Determine the (x, y) coordinate at the center of the cell enclosing the given text.  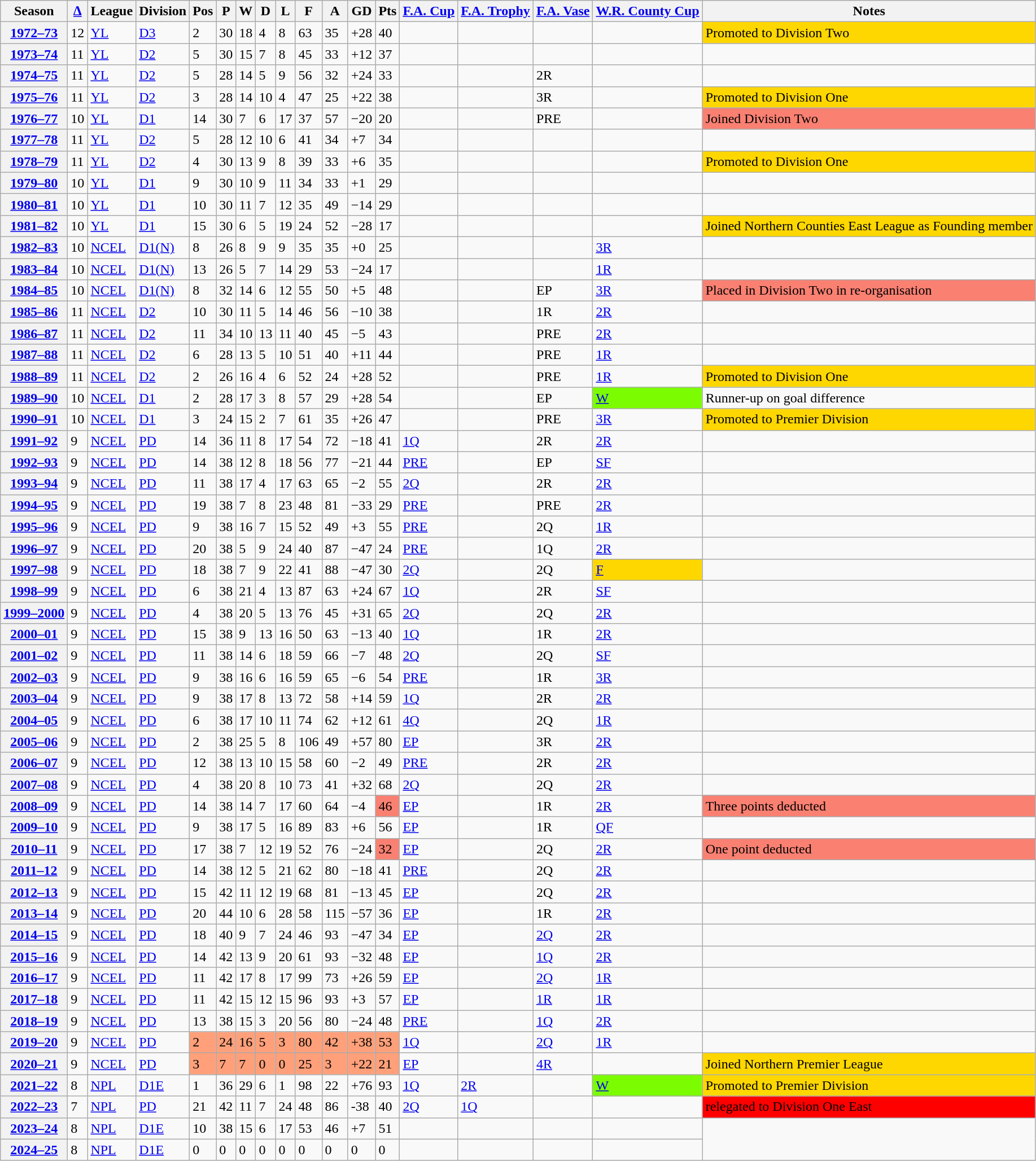
−28 (361, 226)
83 (335, 827)
106 (308, 742)
2016–17 (34, 978)
+32 (361, 785)
2020–21 (34, 1064)
−10 (361, 312)
2021–22 (34, 1085)
+57 (361, 742)
relegated to Division One East (869, 1107)
+31 (361, 612)
Pos (203, 11)
66 (335, 656)
1990–91 (34, 419)
23 (286, 505)
77 (335, 462)
86 (335, 1107)
2011–12 (34, 870)
1985–86 (34, 312)
98 (308, 1085)
−32 (361, 957)
67 (387, 591)
1997–98 (34, 569)
2005–06 (34, 742)
2012–13 (34, 892)
1978–79 (34, 161)
89 (308, 827)
88 (335, 569)
+38 (361, 1042)
-38 (361, 1107)
Joined Division Two (869, 119)
1983–84 (34, 269)
4R (563, 1064)
1992–93 (34, 462)
1977–78 (34, 140)
1986–87 (34, 334)
1984–85 (34, 291)
+11 (361, 355)
F.A. Cup (429, 11)
2000–01 (34, 634)
QF (648, 827)
Placed in Division Two in re-organisation (869, 291)
39 (308, 161)
L (286, 11)
1998–99 (34, 591)
W.R. County Cup (648, 11)
1981–82 (34, 226)
2024–25 (34, 1150)
GD (361, 11)
1991–92 (34, 441)
2004–05 (34, 720)
Runner-up on goal difference (869, 398)
F.A. Vase (563, 11)
1976–77 (34, 119)
1982–83 (34, 247)
115 (335, 913)
−4 (361, 806)
A (335, 11)
1994–95 (34, 505)
D3 (163, 33)
League (112, 11)
2019–20 (34, 1042)
F.A. Trophy (496, 11)
−14 (361, 204)
Joined Northern Counties East League as Founding member (869, 226)
43 (387, 334)
Pts (387, 11)
Division (163, 11)
2023–24 (34, 1128)
1988–89 (34, 376)
D (265, 11)
P (226, 11)
1979–80 (34, 183)
1987–88 (34, 355)
2015–16 (34, 957)
1993–94 (34, 484)
Notes (869, 11)
1980–81 (34, 204)
99 (308, 978)
96 (308, 1000)
−33 (361, 505)
+14 (361, 699)
+1 (361, 183)
2007–08 (34, 785)
2002–03 (34, 677)
2006–07 (34, 763)
Season (34, 11)
+0 (361, 247)
2018–19 (34, 1021)
1972–73 (34, 33)
−7 (361, 656)
−57 (361, 913)
−6 (361, 677)
Three points deducted (869, 806)
1973–74 (34, 54)
2022–23 (34, 1107)
2013–14 (34, 913)
1996–97 (34, 548)
∆ (78, 11)
2017–18 (34, 1000)
2003–04 (34, 699)
−20 (361, 119)
Joined Northern Premier League (869, 1064)
2001–02 (34, 656)
4Q (429, 720)
1995–96 (34, 527)
1975–76 (34, 97)
2014–15 (34, 935)
1989–90 (34, 398)
−5 (361, 334)
64 (335, 806)
1999–2000 (34, 612)
+5 (361, 291)
−21 (361, 462)
2010–11 (34, 849)
74 (308, 720)
+76 (361, 1085)
Promoted to Division Two (869, 33)
1974–75 (34, 76)
2008–09 (34, 806)
2009–10 (34, 827)
One point deducted (869, 849)
